For the text-containing cell, return its midpoint in (X, Y) coordinate format. 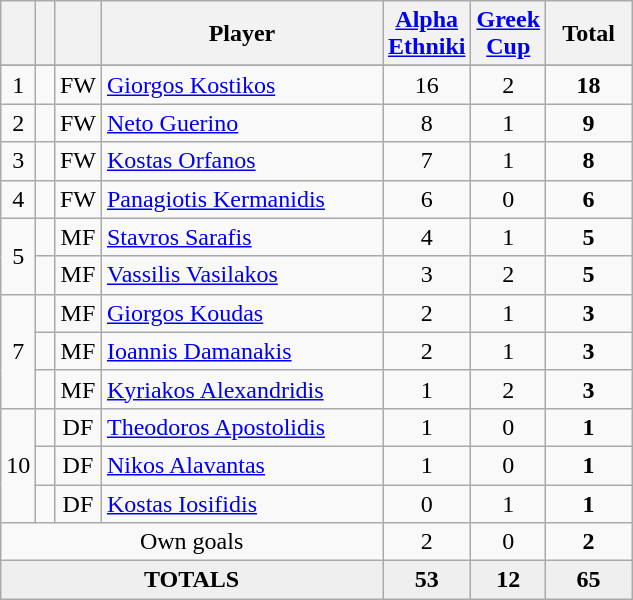
Vassilis Vasilakos (242, 275)
65 (589, 580)
Panagiotis Kermanidis (242, 199)
Neto Guerino (242, 123)
9 (589, 123)
Alpha Ethniki (426, 34)
TOTALS (192, 580)
Player (242, 34)
12 (508, 580)
10 (18, 465)
Stavros Sarafis (242, 237)
Nikos Alavantas (242, 465)
53 (426, 580)
Kostas Orfanos (242, 161)
Kostas Iosifidis (242, 503)
Greek Cup (508, 34)
Giorgos Kostikos (242, 85)
Theodoros Apostolidis (242, 427)
Ioannis Damanakis (242, 351)
16 (426, 85)
Kyriakos Alexandridis (242, 389)
Giorgos Koudas (242, 313)
Total (589, 34)
Own goals (192, 542)
18 (589, 85)
